Pinpoint the cell where the given text exists, returning its [X, Y] midpoint coordinate. 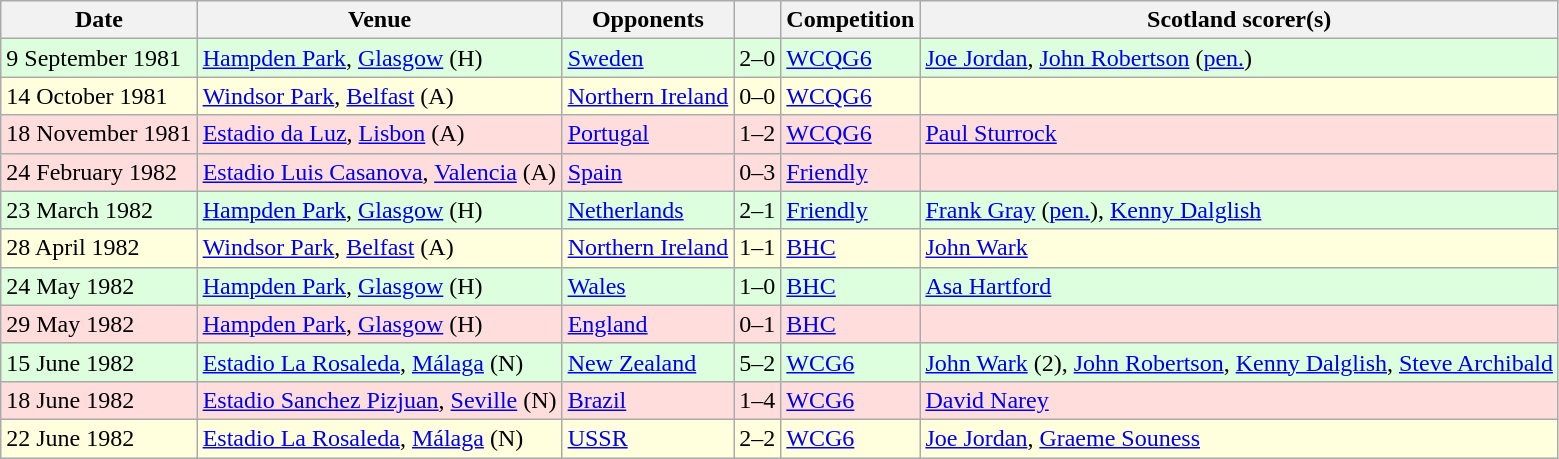
29 May 1982 [99, 324]
5–2 [758, 362]
18 June 1982 [99, 400]
23 March 1982 [99, 210]
0–0 [758, 96]
David Narey [1240, 400]
14 October 1981 [99, 96]
1–1 [758, 248]
Sweden [648, 58]
2–0 [758, 58]
Estadio Sanchez Pizjuan, Seville (N) [380, 400]
New Zealand [648, 362]
Joe Jordan, John Robertson (pen.) [1240, 58]
Brazil [648, 400]
Spain [648, 172]
15 June 1982 [99, 362]
1–4 [758, 400]
0–1 [758, 324]
Joe Jordan, Graeme Souness [1240, 438]
USSR [648, 438]
Date [99, 20]
Asa Hartford [1240, 286]
9 September 1981 [99, 58]
Estadio Luis Casanova, Valencia (A) [380, 172]
0–3 [758, 172]
2–1 [758, 210]
Competition [850, 20]
1–0 [758, 286]
Wales [648, 286]
1–2 [758, 134]
18 November 1981 [99, 134]
Portugal [648, 134]
John Wark (2), John Robertson, Kenny Dalglish, Steve Archibald [1240, 362]
Opponents [648, 20]
24 May 1982 [99, 286]
Estadio da Luz, Lisbon (A) [380, 134]
24 February 1982 [99, 172]
Frank Gray (pen.), Kenny Dalglish [1240, 210]
John Wark [1240, 248]
Netherlands [648, 210]
28 April 1982 [99, 248]
22 June 1982 [99, 438]
England [648, 324]
Paul Sturrock [1240, 134]
Scotland scorer(s) [1240, 20]
Venue [380, 20]
2–2 [758, 438]
